Extract the [x, y] coordinate from the center of the cell holding the provided text.  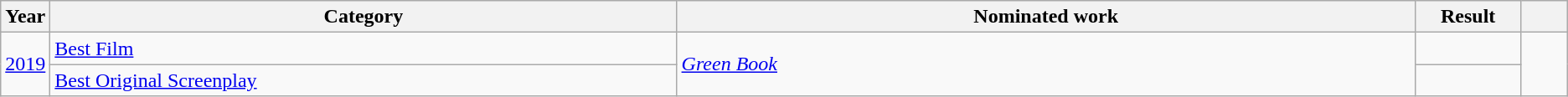
2019 [25, 64]
Best Film [364, 48]
Category [364, 17]
Green Book [1045, 64]
Best Original Screenplay [364, 80]
Year [25, 17]
Result [1467, 17]
Nominated work [1045, 17]
